Return the (X, Y) coordinate for the center point of the cell that contains the specified text.  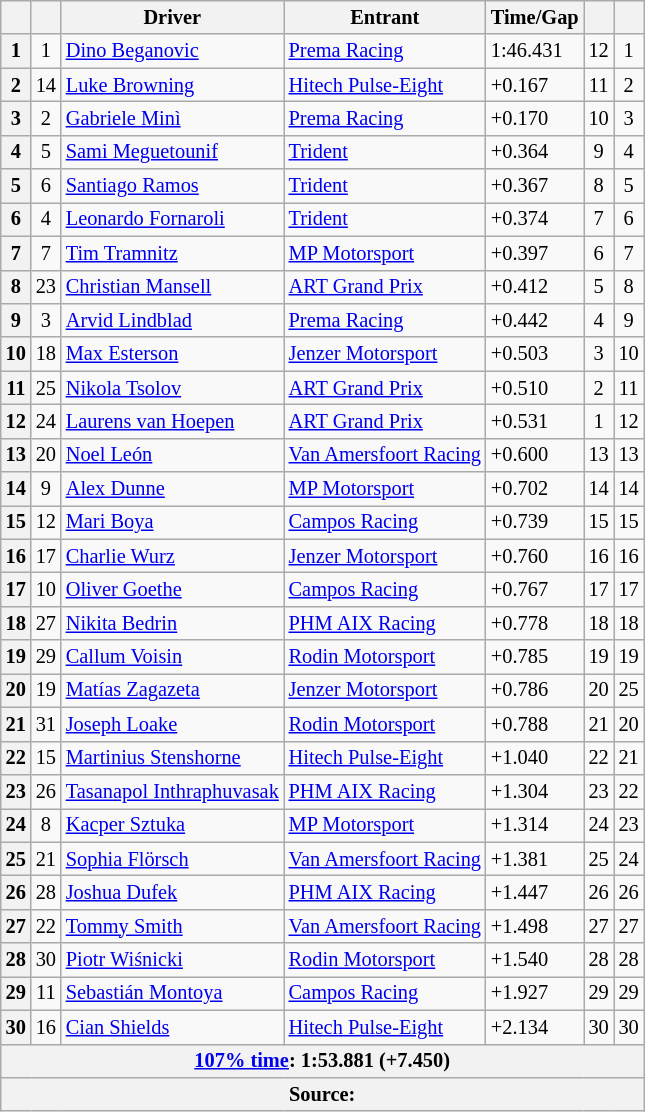
+1.498 (535, 926)
Max Esterson (172, 354)
+0.786 (535, 690)
+0.600 (535, 455)
+0.364 (535, 152)
+1.447 (535, 892)
Cian Shields (172, 1027)
+1.040 (535, 758)
+0.503 (535, 354)
+0.778 (535, 623)
Driver (172, 17)
Dino Beganovic (172, 51)
31 (46, 724)
+1.540 (535, 960)
Tim Tramnitz (172, 253)
Gabriele Minì (172, 118)
Martinius Stenshorne (172, 758)
1:46.431 (535, 51)
Sami Meguetounif (172, 152)
Mari Boya (172, 522)
+0.788 (535, 724)
Time/Gap (535, 17)
+1.927 (535, 993)
Leonardo Fornaroli (172, 219)
+0.531 (535, 421)
Nikita Bedrin (172, 623)
+0.367 (535, 186)
Tommy Smith (172, 926)
+0.442 (535, 320)
+0.767 (535, 589)
Arvid Lindblad (172, 320)
Christian Mansell (172, 287)
Joseph Loake (172, 724)
Matías Zagazeta (172, 690)
Oliver Goethe (172, 589)
Tasanapol Inthraphuvasak (172, 791)
Entrant (385, 17)
Luke Browning (172, 85)
Charlie Wurz (172, 556)
Callum Voisin (172, 657)
+0.170 (535, 118)
+0.397 (535, 253)
+2.134 (535, 1027)
Nikola Tsolov (172, 388)
Kacper Sztuka (172, 825)
Laurens van Hoepen (172, 421)
Joshua Dufek (172, 892)
Source: (322, 1094)
+0.785 (535, 657)
Sophia Flörsch (172, 859)
+0.510 (535, 388)
Sebastián Montoya (172, 993)
+1.381 (535, 859)
Alex Dunne (172, 489)
+1.314 (535, 825)
+0.739 (535, 522)
+1.304 (535, 791)
107% time: 1:53.881 (+7.450) (322, 1061)
+0.167 (535, 85)
+0.760 (535, 556)
+0.374 (535, 219)
+0.412 (535, 287)
Noel León (172, 455)
Piotr Wiśnicki (172, 960)
Santiago Ramos (172, 186)
+0.702 (535, 489)
